Return (X, Y) of the center of cell containing provided text 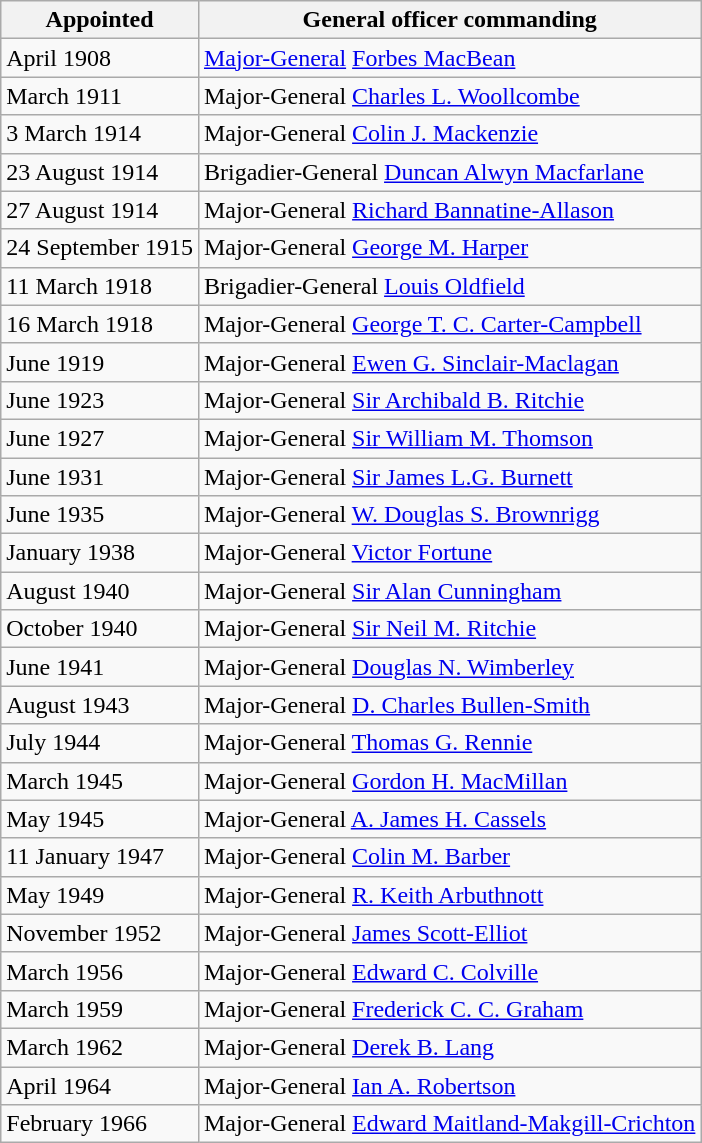
24 September 1915 (100, 248)
November 1952 (100, 933)
Major-General Edward Maitland-Makgill-Crichton (449, 1124)
Major-General Ian A. Robertson (449, 1085)
June 1931 (100, 477)
Major-General Edward C. Colville (449, 971)
Major-General D. Charles Bullen-Smith (449, 705)
August 1940 (100, 591)
June 1927 (100, 438)
Major-General Sir Neil M. Ritchie (449, 629)
June 1919 (100, 362)
March 1911 (100, 96)
Major-General Forbes MacBean (449, 58)
Major-General Colin J. Mackenzie (449, 134)
Major-General Derek B. Lang (449, 1047)
Major-General Frederick C. C. Graham (449, 1009)
August 1943 (100, 705)
Major-General Thomas G. Rennie (449, 743)
April 1908 (100, 58)
Brigadier-General Duncan Alwyn Macfarlane (449, 172)
Major-General Sir James L.G. Burnett (449, 477)
January 1938 (100, 553)
Major-General R. Keith Arbuthnott (449, 895)
3 March 1914 (100, 134)
March 1962 (100, 1047)
27 August 1914 (100, 210)
General officer commanding (449, 20)
October 1940 (100, 629)
April 1964 (100, 1085)
Appointed (100, 20)
Major-General Sir Alan Cunningham (449, 591)
16 March 1918 (100, 324)
May 1949 (100, 895)
Major-General Ewen G. Sinclair-Maclagan (449, 362)
June 1935 (100, 515)
March 1945 (100, 781)
Major-General Gordon H. MacMillan (449, 781)
Major-General James Scott-Elliot (449, 933)
Major-General Victor Fortune (449, 553)
February 1966 (100, 1124)
Major-General Colin M. Barber (449, 857)
Major-General Sir Archibald B. Ritchie (449, 400)
June 1941 (100, 667)
Major-General A. James H. Cassels (449, 819)
May 1945 (100, 819)
July 1944 (100, 743)
Major-General George T. C. Carter-Campbell (449, 324)
Major-General George M. Harper (449, 248)
Brigadier-General Louis Oldfield (449, 286)
Major-General Douglas N. Wimberley (449, 667)
Major-General Sir William M. Thomson (449, 438)
June 1923 (100, 400)
March 1956 (100, 971)
23 August 1914 (100, 172)
Major-General W. Douglas S. Brownrigg (449, 515)
Major-General Richard Bannatine-Allason (449, 210)
March 1959 (100, 1009)
11 March 1918 (100, 286)
Major-General Charles L. Woollcombe (449, 96)
11 January 1947 (100, 857)
